Search for the cell housing the specified text and yield its (x, y) center coordinate. 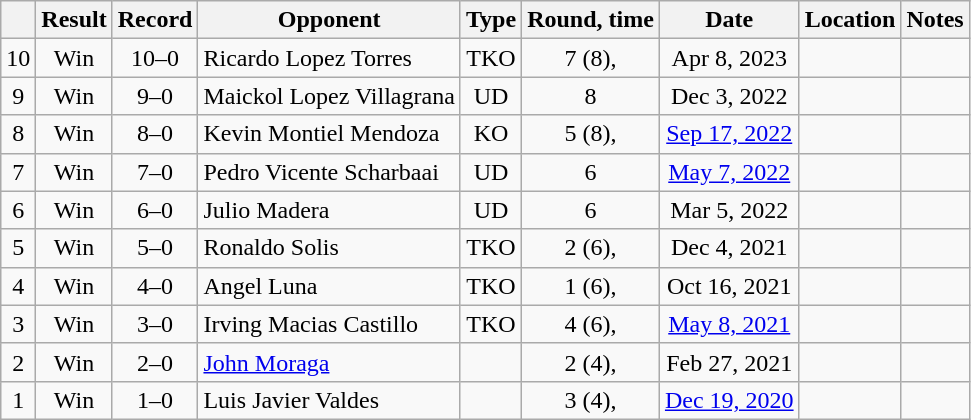
4–0 (155, 286)
1 (6), (591, 286)
Kevin Montiel Mendoza (329, 134)
5 (18, 248)
4 (6), (591, 324)
May 8, 2021 (729, 324)
10 (18, 58)
7 (18, 172)
2 (18, 362)
2 (6), (591, 248)
1–0 (155, 400)
7–0 (155, 172)
Sep 17, 2022 (729, 134)
Pedro Vicente Scharbaai (329, 172)
9–0 (155, 96)
4 (18, 286)
Dec 4, 2021 (729, 248)
John Moraga (329, 362)
9 (18, 96)
Oct 16, 2021 (729, 286)
KO (490, 134)
3–0 (155, 324)
Dec 3, 2022 (729, 96)
8–0 (155, 134)
Result (74, 20)
Location (850, 20)
Apr 8, 2023 (729, 58)
Maickol Lopez Villagrana (329, 96)
5–0 (155, 248)
Ronaldo Solis (329, 248)
Date (729, 20)
Irving Macias Castillo (329, 324)
Julio Madera (329, 210)
Ricardo Lopez Torres (329, 58)
3 (18, 324)
5 (8), (591, 134)
6–0 (155, 210)
1 (18, 400)
Mar 5, 2022 (729, 210)
2–0 (155, 362)
Record (155, 20)
Feb 27, 2021 (729, 362)
Type (490, 20)
Luis Javier Valdes (329, 400)
Opponent (329, 20)
7 (8), (591, 58)
Round, time (591, 20)
Notes (935, 20)
3 (4), (591, 400)
10–0 (155, 58)
2 (4), (591, 362)
May 7, 2022 (729, 172)
Angel Luna (329, 286)
Dec 19, 2020 (729, 400)
